Return the (x, y) coordinate for the center point of the cell that contains the specified text.  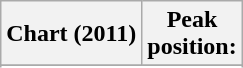
Chart (2011) (72, 34)
Peakposition: (192, 34)
